Identify which cell holds the provided text, then report its [x, y] central coordinate. 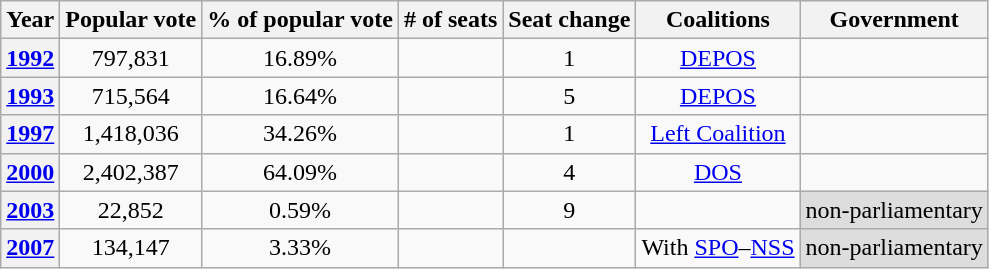
Coalitions [718, 20]
64.09% [300, 172]
9 [570, 210]
16.89% [300, 58]
Seat change [570, 20]
134,147 [131, 248]
DOS [718, 172]
22,852 [131, 210]
5 [570, 96]
34.26% [300, 134]
3.33% [300, 248]
1993 [30, 96]
715,564 [131, 96]
Left Coalition [718, 134]
1,418,036 [131, 134]
797,831 [131, 58]
Government [894, 20]
Year [30, 20]
% of popular vote [300, 20]
# of seats [450, 20]
Popular vote [131, 20]
With SPO–NSS [718, 248]
1997 [30, 134]
1992 [30, 58]
2003 [30, 210]
16.64% [300, 96]
4 [570, 172]
2007 [30, 248]
2,402,387 [131, 172]
0.59% [300, 210]
2000 [30, 172]
